Search for the cell housing the specified text and yield its [x, y] center coordinate. 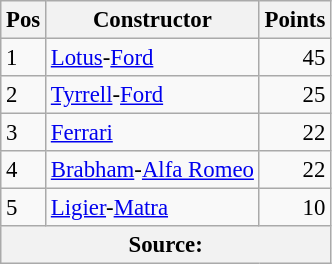
Source: [166, 245]
3 [24, 133]
2 [24, 95]
Points [294, 20]
5 [24, 208]
Constructor [153, 20]
Tyrrell-Ford [153, 95]
Ferrari [153, 133]
Ligier-Matra [153, 208]
Brabham-Alfa Romeo [153, 170]
25 [294, 95]
10 [294, 208]
Pos [24, 20]
1 [24, 58]
4 [24, 170]
Lotus-Ford [153, 58]
45 [294, 58]
